Return the [X, Y] coordinate for the center point of the cell that contains the specified text.  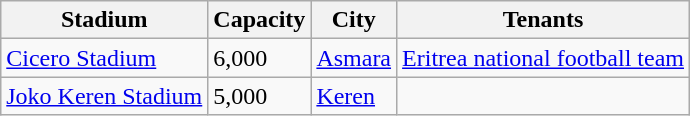
Keren [354, 96]
Tenants [544, 20]
City [354, 20]
6,000 [260, 58]
Stadium [104, 20]
Cicero Stadium [104, 58]
Eritrea national football team [544, 58]
Joko Keren Stadium [104, 96]
Asmara [354, 58]
Capacity [260, 20]
5,000 [260, 96]
